Locate the cell with the specified text and output its [X, Y] center coordinate. 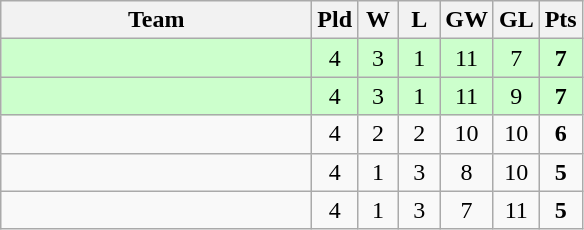
GL [516, 20]
8 [467, 172]
Pld [335, 20]
W [378, 20]
Team [156, 20]
Pts [560, 20]
L [420, 20]
GW [467, 20]
6 [560, 134]
9 [516, 96]
